Search for the cell housing the specified text and yield its [x, y] center coordinate. 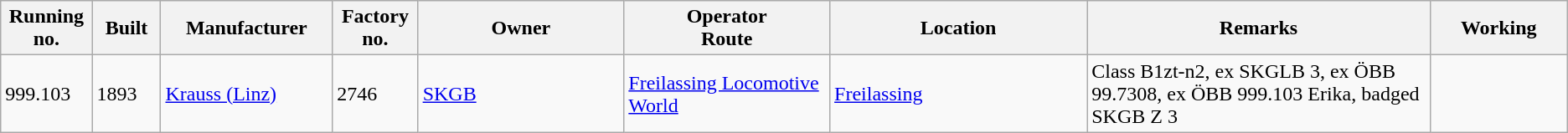
Location [958, 28]
Class B1zt-n2, ex SKGLB 3, ex ÖBB 99.7308, ex ÖBB 999.103 Erika, badged SKGB Z 3 [1259, 94]
Working [1498, 28]
Krauss (Linz) [246, 94]
Freilassing [958, 94]
Remarks [1259, 28]
2746 [375, 94]
Manufacturer [246, 28]
Owner [521, 28]
SKGB [521, 94]
999.103 [47, 94]
Runningno. [47, 28]
Built [126, 28]
Freilassing Locomotive World [727, 94]
1893 [126, 94]
Factoryno. [375, 28]
OperatorRoute [727, 28]
